Pinpoint the cell where the given text exists, returning its (X, Y) midpoint coordinate. 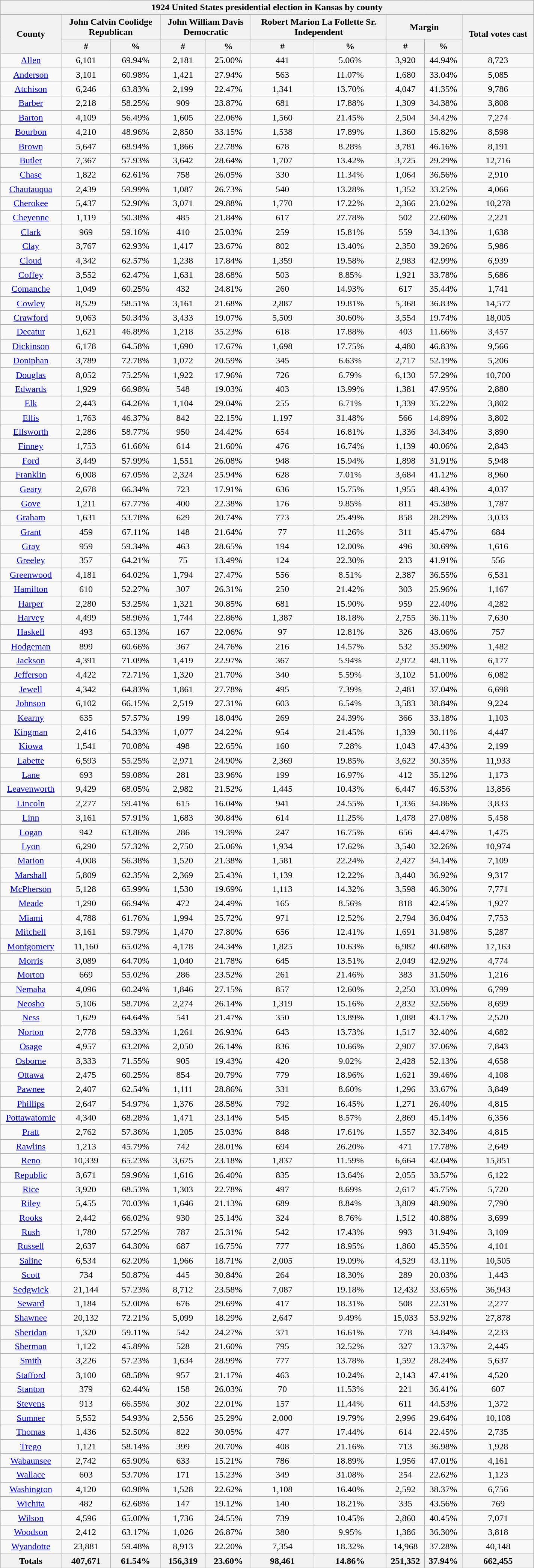
459 (86, 532)
260 (282, 289)
35.90% (443, 646)
4,391 (86, 661)
176 (282, 503)
65.00% (136, 1518)
628 (282, 475)
5,085 (498, 75)
42.99% (443, 261)
53.25% (136, 603)
2,971 (183, 761)
67.11% (136, 532)
1,929 (86, 389)
Sumner (31, 1418)
8.60% (350, 1089)
1,581 (282, 860)
14.89% (443, 418)
11.26% (350, 532)
72.78% (136, 360)
3,033 (498, 518)
1,921 (406, 275)
Lyon (31, 846)
36.11% (443, 618)
21.84% (228, 218)
5.06% (350, 60)
Cowley (31, 303)
417 (282, 1303)
Nemaha (31, 989)
1,218 (183, 332)
44.47% (443, 832)
4,422 (86, 675)
31.48% (350, 418)
17.84% (228, 261)
58.25% (136, 103)
22.01% (228, 1404)
2,366 (406, 203)
563 (282, 75)
31.91% (443, 461)
Jefferson (31, 675)
52.90% (136, 203)
57.91% (136, 818)
5,637 (498, 1361)
787 (183, 1232)
1,111 (183, 1089)
8,712 (183, 1289)
477 (282, 1432)
9.95% (350, 1532)
1,922 (183, 375)
4,658 (498, 1060)
9,317 (498, 875)
Ellis (31, 418)
28.64% (228, 160)
32.56% (443, 1003)
6,130 (406, 375)
6,101 (86, 60)
1,309 (406, 103)
Riley (31, 1203)
6,177 (498, 661)
66.15% (136, 703)
24.90% (228, 761)
34.13% (443, 232)
1,683 (183, 818)
34.14% (443, 860)
77 (282, 532)
98,461 (282, 1560)
Lane (31, 775)
4,181 (86, 575)
3,622 (406, 761)
Stevens (31, 1404)
70.08% (136, 746)
15,033 (406, 1318)
Meade (31, 904)
8,598 (498, 132)
Phillips (31, 1103)
43.06% (443, 632)
5,458 (498, 818)
County (31, 34)
8.51% (350, 575)
2,049 (406, 961)
70 (282, 1389)
410 (183, 232)
167 (183, 632)
792 (282, 1103)
66.94% (136, 904)
1,753 (86, 446)
216 (282, 646)
31.50% (443, 975)
3,071 (183, 203)
3,809 (406, 1203)
779 (282, 1075)
7,087 (282, 1289)
3,833 (498, 803)
4,037 (498, 489)
269 (282, 718)
1,634 (183, 1361)
250 (282, 589)
46.30% (443, 889)
45.47% (443, 532)
Kearny (31, 718)
3,808 (498, 103)
22.38% (228, 503)
62.44% (136, 1389)
4,282 (498, 603)
12.60% (350, 989)
41.35% (443, 89)
1,471 (183, 1118)
Ford (31, 461)
5,437 (86, 203)
3,552 (86, 275)
68.05% (136, 789)
165 (282, 904)
Jackson (31, 661)
17,163 (498, 946)
7,630 (498, 618)
31.94% (443, 1232)
Clark (31, 232)
948 (282, 461)
Reno (31, 1161)
Allen (31, 60)
61.76% (136, 918)
17.22% (350, 203)
Wallace (31, 1475)
Harper (31, 603)
59.11% (136, 1332)
2,428 (406, 1060)
9.85% (350, 503)
1,520 (183, 860)
Hamilton (31, 589)
2,416 (86, 732)
22.60% (443, 218)
221 (406, 1389)
11.53% (350, 1389)
Barber (31, 103)
36.30% (443, 1532)
22.20% (228, 1546)
3,102 (406, 675)
27.08% (443, 818)
769 (498, 1503)
4,108 (498, 1075)
Hodgeman (31, 646)
739 (282, 1518)
1,482 (498, 646)
39.26% (443, 246)
40,148 (498, 1546)
59.33% (136, 1032)
13.40% (350, 246)
4,480 (406, 346)
1,387 (282, 618)
1,216 (498, 975)
32.40% (443, 1032)
62.93% (136, 246)
16.40% (350, 1489)
19.74% (443, 318)
3,226 (86, 1361)
38.84% (443, 703)
148 (183, 532)
27.31% (228, 703)
848 (282, 1132)
22.45% (443, 1432)
2,324 (183, 475)
59.16% (136, 232)
18.30% (350, 1275)
10.43% (350, 789)
247 (282, 832)
2,519 (183, 703)
1,691 (406, 932)
23.18% (228, 1161)
58.70% (136, 1003)
15.16% (350, 1003)
1,376 (183, 1103)
1,167 (498, 589)
25.43% (228, 875)
57.25% (136, 1232)
20.70% (228, 1446)
7.01% (350, 475)
36.56% (443, 175)
3,449 (86, 461)
28.29% (443, 518)
19.69% (228, 889)
289 (406, 1275)
713 (406, 1446)
12.00% (350, 546)
2,910 (498, 175)
818 (406, 904)
58.77% (136, 432)
14,577 (498, 303)
36.92% (443, 875)
40.88% (443, 1218)
Kingman (31, 732)
340 (282, 675)
1,822 (86, 175)
1,103 (498, 718)
687 (183, 1246)
8,723 (498, 60)
20.79% (228, 1075)
13.70% (350, 89)
15.21% (228, 1461)
19.81% (350, 303)
259 (282, 232)
1,512 (406, 1218)
Ness (31, 1018)
548 (183, 389)
3,457 (498, 332)
1,121 (86, 1446)
1,560 (282, 117)
19.03% (228, 389)
24.27% (228, 1332)
3,440 (406, 875)
4,774 (498, 961)
43.56% (443, 1503)
8.76% (350, 1218)
25.72% (228, 918)
432 (183, 289)
2,412 (86, 1532)
8,052 (86, 375)
31.98% (443, 932)
26.08% (228, 461)
941 (282, 803)
4,109 (86, 117)
633 (183, 1461)
48.96% (136, 132)
29.29% (443, 160)
2,520 (498, 1018)
6,756 (498, 1489)
50.87% (136, 1275)
2,982 (183, 789)
5.59% (350, 675)
643 (282, 1032)
59.41% (136, 803)
1,557 (406, 1132)
26.73% (228, 189)
36.55% (443, 575)
Decatur (31, 332)
37.06% (443, 1046)
1,794 (183, 575)
Graham (31, 518)
42.92% (443, 961)
35.12% (443, 775)
25.94% (228, 475)
1,956 (406, 1461)
13.37% (443, 1347)
3,684 (406, 475)
39.46% (443, 1075)
24.76% (228, 646)
60.66% (136, 646)
2,762 (86, 1132)
10,339 (86, 1161)
26.20% (350, 1146)
482 (86, 1503)
23.02% (443, 203)
5,287 (498, 932)
57.57% (136, 718)
2,427 (406, 860)
Marion (31, 860)
62.68% (136, 1503)
Rice (31, 1189)
66.98% (136, 389)
Atchison (31, 89)
58.51% (136, 303)
2,443 (86, 403)
65.13% (136, 632)
32.26% (443, 846)
28.65% (228, 546)
Greeley (31, 560)
Ottawa (31, 1075)
Pottawatomie (31, 1118)
6,531 (498, 575)
23,881 (86, 1546)
5,509 (282, 318)
909 (183, 103)
Stafford (31, 1375)
5,720 (498, 1189)
758 (183, 175)
2,233 (498, 1332)
14.93% (350, 289)
Doniphan (31, 360)
Smith (31, 1361)
59.08% (136, 775)
17.91% (228, 489)
357 (86, 560)
1,551 (183, 461)
254 (406, 1475)
65.02% (136, 946)
407,671 (86, 1560)
326 (406, 632)
4,788 (86, 918)
14.32% (350, 889)
34.34% (443, 432)
21.38% (228, 860)
57.99% (136, 461)
10,108 (498, 1418)
30.05% (228, 1432)
1,934 (282, 846)
1,517 (406, 1032)
3,725 (406, 160)
58.96% (136, 618)
1,860 (406, 1246)
Chase (31, 175)
59.96% (136, 1175)
2,735 (498, 1432)
22.30% (350, 560)
17.75% (350, 346)
59.99% (136, 189)
Butler (31, 160)
6,799 (498, 989)
25.49% (350, 518)
2,843 (498, 446)
6.54% (350, 703)
18.95% (350, 1246)
Harvey (31, 618)
Crawford (31, 318)
16.61% (350, 1332)
19.12% (228, 1503)
412 (406, 775)
Barton (31, 117)
18.21% (350, 1503)
1,043 (406, 746)
6,982 (406, 946)
13.73% (350, 1032)
2,181 (183, 60)
18.32% (350, 1546)
44.94% (443, 60)
1,321 (183, 603)
Thomas (31, 1432)
21.42% (350, 589)
66.02% (136, 1218)
3,818 (498, 1532)
21.17% (228, 1375)
Rush (31, 1232)
2,286 (86, 432)
11.34% (350, 175)
22.31% (443, 1303)
6.79% (350, 375)
3,849 (498, 1089)
1,825 (282, 946)
55.02% (136, 975)
1,530 (183, 889)
2,869 (406, 1118)
30.35% (443, 761)
3,433 (183, 318)
26.87% (228, 1532)
629 (183, 518)
854 (183, 1075)
36.04% (443, 918)
50.38% (136, 218)
19.18% (350, 1289)
30.69% (443, 546)
32.34% (443, 1132)
27,878 (498, 1318)
905 (183, 1060)
10.45% (350, 1518)
47.95% (443, 389)
380 (282, 1532)
10.63% (350, 946)
52.19% (443, 360)
2,055 (406, 1175)
8,913 (183, 1546)
16.04% (228, 803)
54.97% (136, 1103)
28.68% (228, 275)
6,102 (86, 703)
441 (282, 60)
3,540 (406, 846)
Pawnee (31, 1089)
17.43% (350, 1232)
6,939 (498, 261)
2,387 (406, 575)
330 (282, 175)
10,974 (498, 846)
693 (86, 775)
75.25% (136, 375)
17.67% (228, 346)
Dickinson (31, 346)
36.98% (443, 1446)
7,843 (498, 1046)
41.12% (443, 475)
1,966 (183, 1261)
Russell (31, 1246)
1,470 (183, 932)
65.99% (136, 889)
33.09% (443, 989)
46.37% (136, 418)
24.81% (228, 289)
14.86% (350, 1560)
Montgomery (31, 946)
19.39% (228, 832)
6,290 (86, 846)
7.28% (350, 746)
1,205 (183, 1132)
811 (406, 503)
1,475 (498, 832)
71.09% (136, 661)
Gove (31, 503)
30.11% (443, 732)
156,319 (183, 1560)
45.35% (443, 1246)
2,005 (282, 1261)
27.94% (228, 75)
40.06% (443, 446)
22.24% (350, 860)
58.14% (136, 1446)
30.85% (228, 603)
726 (282, 375)
13.49% (228, 560)
12.41% (350, 932)
17.61% (350, 1132)
53.70% (136, 1475)
65.23% (136, 1161)
3,642 (183, 160)
25.14% (228, 1218)
Logan (31, 832)
Wabaunsee (31, 1461)
Total votes cast (498, 34)
335 (406, 1503)
2,750 (183, 846)
2,350 (406, 246)
5,128 (86, 889)
669 (86, 975)
1,436 (86, 1432)
71.55% (136, 1060)
13.64% (350, 1175)
366 (406, 718)
1,478 (406, 818)
5,552 (86, 1418)
Geary (31, 489)
5,099 (183, 1318)
1,108 (282, 1489)
30.60% (350, 318)
Clay (31, 246)
Robert Marion La Follette Sr.Independent (319, 27)
Cheyenne (31, 218)
Mitchell (31, 932)
1,780 (86, 1232)
9.02% (350, 1060)
18.96% (350, 1075)
27.47% (228, 575)
Bourbon (31, 132)
64.83% (136, 689)
54.33% (136, 732)
61.54% (136, 1560)
26.05% (228, 175)
13.51% (350, 961)
611 (406, 1404)
2,742 (86, 1461)
13.89% (350, 1018)
472 (183, 904)
62.47% (136, 275)
742 (183, 1146)
5,948 (498, 461)
251,352 (406, 1560)
2,678 (86, 489)
1,360 (406, 132)
1,122 (86, 1347)
7,367 (86, 160)
4,120 (86, 1489)
2,637 (86, 1246)
1,087 (183, 189)
6.71% (350, 403)
43.17% (443, 1018)
445 (183, 1275)
1,690 (183, 346)
302 (183, 1404)
19.09% (350, 1261)
4,101 (498, 1246)
778 (406, 1332)
610 (86, 589)
2,755 (406, 618)
485 (183, 218)
21,144 (86, 1289)
Miami (31, 918)
2,442 (86, 1218)
1,927 (498, 904)
36,943 (498, 1289)
2,880 (498, 389)
24.49% (228, 904)
6,122 (498, 1175)
1,736 (183, 1518)
1,238 (183, 261)
25.29% (228, 1418)
383 (406, 975)
64.64% (136, 1018)
3,675 (183, 1161)
2,218 (86, 103)
5,986 (498, 246)
59.79% (136, 932)
2,617 (406, 1189)
2,649 (498, 1146)
1,846 (183, 989)
7,274 (498, 117)
4,499 (86, 618)
2,221 (498, 218)
723 (183, 489)
842 (183, 418)
311 (406, 532)
32.52% (350, 1347)
8.85% (350, 275)
11.44% (350, 1404)
18.89% (350, 1461)
52.00% (136, 1303)
1,898 (406, 461)
545 (282, 1118)
Lincoln (31, 803)
930 (183, 1218)
3,101 (86, 75)
Grant (31, 532)
1,538 (282, 132)
2,592 (406, 1489)
37.28% (443, 1546)
3,109 (498, 1232)
1,443 (498, 1275)
158 (183, 1389)
Anderson (31, 75)
Sherman (31, 1347)
822 (183, 1432)
1,119 (86, 218)
2,907 (406, 1046)
Washington (31, 1489)
15.90% (350, 603)
1,770 (282, 203)
62.57% (136, 261)
29.88% (228, 203)
15.75% (350, 489)
10.66% (350, 1046)
15.82% (443, 132)
4,178 (183, 946)
8,699 (498, 1003)
379 (86, 1389)
5,206 (498, 360)
3,781 (406, 146)
20.03% (443, 1275)
44.53% (443, 1404)
676 (183, 1303)
Jewell (31, 689)
18.18% (350, 618)
22.97% (228, 661)
1,386 (406, 1532)
1,372 (498, 1404)
3,333 (86, 1060)
10,278 (498, 203)
13.78% (350, 1361)
38.37% (443, 1489)
19.79% (350, 1418)
11.59% (350, 1161)
1,352 (406, 189)
662,455 (498, 1560)
4,957 (86, 1046)
9,566 (498, 346)
61.66% (136, 446)
23.87% (228, 103)
17.44% (350, 1432)
67.77% (136, 503)
757 (498, 632)
5.94% (350, 661)
Seward (31, 1303)
618 (282, 332)
160 (282, 746)
33.57% (443, 1175)
1,744 (183, 618)
2,556 (183, 1418)
345 (282, 360)
25.00% (228, 60)
3,554 (406, 318)
1,077 (183, 732)
62.54% (136, 1089)
7,354 (282, 1546)
1,104 (183, 403)
29.04% (228, 403)
420 (282, 1060)
349 (282, 1475)
22.40% (443, 603)
4,447 (498, 732)
2,860 (406, 1518)
7,753 (498, 918)
255 (282, 403)
46.83% (443, 346)
566 (406, 418)
502 (406, 218)
Scott (31, 1275)
1,994 (183, 918)
46.53% (443, 789)
21.47% (228, 1018)
Cloud (31, 261)
678 (282, 146)
37.04% (443, 689)
171 (183, 1475)
6,698 (498, 689)
47.41% (443, 1375)
Sheridan (31, 1332)
6,593 (86, 761)
7,771 (498, 889)
8,529 (86, 303)
29.69% (228, 1303)
6,082 (498, 675)
22.65% (228, 746)
689 (282, 1203)
508 (406, 1303)
1,419 (183, 661)
3,583 (406, 703)
331 (282, 1089)
Labette (31, 761)
33.25% (443, 189)
1,680 (406, 75)
48.43% (443, 489)
35.44% (443, 289)
21.68% (228, 303)
10,700 (498, 375)
Neosho (31, 1003)
324 (282, 1218)
59.48% (136, 1546)
124 (282, 560)
Cherokee (31, 203)
8.57% (350, 1118)
1,763 (86, 418)
636 (282, 489)
4,520 (498, 1375)
75 (183, 560)
18.29% (228, 1318)
3,671 (86, 1175)
654 (282, 432)
8.84% (350, 1203)
97 (282, 632)
8.69% (350, 1189)
7.39% (350, 689)
21.13% (228, 1203)
23.58% (228, 1289)
1,592 (406, 1361)
34.38% (443, 103)
57.29% (443, 375)
53.78% (136, 518)
Leavenworth (31, 789)
795 (282, 1347)
7,071 (498, 1518)
2,280 (86, 603)
11,160 (86, 946)
46.16% (443, 146)
33.65% (443, 1289)
Franklin (31, 475)
33.18% (443, 718)
6,178 (86, 346)
55.25% (136, 761)
64.02% (136, 575)
34.42% (443, 117)
1,197 (282, 418)
3,699 (498, 1218)
52.50% (136, 1432)
25.96% (443, 589)
62.35% (136, 875)
3,089 (86, 961)
408 (282, 1446)
1,646 (183, 1203)
64.30% (136, 1246)
Morris (31, 961)
Finney (31, 446)
Pratt (31, 1132)
3,789 (86, 360)
2,274 (183, 1003)
1,319 (282, 1003)
528 (183, 1347)
18.31% (350, 1303)
50.34% (136, 318)
Sedgwick (31, 1289)
950 (183, 432)
Stanton (31, 1389)
21.52% (228, 789)
28.86% (228, 1089)
67.05% (136, 475)
1,955 (406, 489)
541 (183, 1018)
2,717 (406, 360)
1,213 (86, 1146)
1,271 (406, 1103)
4,066 (498, 189)
371 (282, 1332)
899 (86, 646)
9,224 (498, 703)
2,778 (86, 1032)
10,505 (498, 1261)
3,598 (406, 889)
399 (183, 1446)
5,647 (86, 146)
16.45% (350, 1103)
400 (183, 503)
65.90% (136, 1461)
786 (282, 1461)
48.90% (443, 1203)
495 (282, 689)
4,529 (406, 1261)
5,106 (86, 1003)
14,968 (406, 1546)
2,887 (282, 303)
7,109 (498, 860)
12.52% (350, 918)
Shawnee (31, 1318)
Edwards (31, 389)
28.99% (228, 1361)
66.34% (136, 489)
12.22% (350, 875)
15.81% (350, 232)
17.96% (228, 375)
63.20% (136, 1046)
56.49% (136, 117)
63.17% (136, 1532)
18,005 (498, 318)
8,960 (498, 475)
645 (282, 961)
Gray (31, 546)
497 (282, 1189)
45.75% (443, 1189)
2,050 (183, 1046)
1,741 (498, 289)
62.20% (136, 1261)
471 (406, 1146)
Brown (31, 146)
496 (406, 546)
2,983 (406, 261)
26.03% (228, 1389)
1,184 (86, 1303)
4,340 (86, 1118)
47.43% (443, 746)
60.24% (136, 989)
26.93% (228, 1032)
23.14% (228, 1118)
47.01% (443, 1461)
1,787 (498, 503)
25.31% (228, 1232)
Margin (424, 27)
3,890 (498, 432)
John William DavisDemocratic (206, 27)
Osborne (31, 1060)
4,161 (498, 1461)
66.55% (136, 1404)
John Calvin CoolidgeRepublican (111, 27)
350 (282, 1018)
Trego (31, 1446)
971 (282, 918)
Norton (31, 1032)
Wilson (31, 1518)
1,072 (183, 360)
46.89% (136, 332)
2,832 (406, 1003)
40.45% (443, 1518)
13.28% (350, 189)
6,246 (86, 89)
42.45% (443, 904)
45.38% (443, 503)
261 (282, 975)
63.83% (136, 89)
858 (406, 518)
51.00% (443, 675)
194 (282, 546)
23.67% (228, 246)
35.22% (443, 403)
1,211 (86, 503)
33.67% (443, 1089)
1,261 (183, 1032)
18.04% (228, 718)
68.94% (136, 146)
1,837 (282, 1161)
13,856 (498, 789)
13.42% (350, 160)
17.78% (443, 1146)
28.24% (443, 1361)
52.13% (443, 1060)
9,063 (86, 318)
27.15% (228, 989)
4,596 (86, 1518)
Ellsworth (31, 432)
11.66% (443, 332)
17.62% (350, 846)
24.42% (228, 432)
969 (86, 232)
1,541 (86, 746)
8,191 (498, 146)
43.11% (443, 1261)
2,850 (183, 132)
64.70% (136, 961)
27.80% (228, 932)
6,008 (86, 475)
5,368 (406, 303)
24.34% (228, 946)
2,000 (282, 1418)
57.32% (136, 846)
69.94% (136, 60)
68.53% (136, 1189)
1,638 (498, 232)
Linn (31, 818)
Chautauqua (31, 189)
Wichita (31, 1503)
635 (86, 718)
11,933 (498, 761)
607 (498, 1389)
64.21% (136, 560)
1,861 (183, 689)
684 (498, 532)
Johnson (31, 703)
1,290 (86, 904)
233 (406, 560)
11.25% (350, 818)
9,429 (86, 789)
10.24% (350, 1375)
857 (282, 989)
35.23% (228, 332)
1,026 (183, 1532)
5,686 (498, 275)
45.89% (136, 1347)
5,809 (86, 875)
42.04% (443, 1161)
8.28% (350, 146)
Saline (31, 1261)
22.86% (228, 618)
4,008 (86, 860)
1,866 (183, 146)
18.71% (228, 1261)
57.36% (136, 1132)
68.28% (136, 1118)
19.58% (350, 261)
5,455 (86, 1203)
773 (282, 518)
3,767 (86, 246)
17.89% (350, 132)
1,928 (498, 1446)
836 (282, 1046)
40.68% (443, 946)
1,417 (183, 246)
70.03% (136, 1203)
1,341 (282, 89)
307 (183, 589)
26.31% (228, 589)
11.07% (350, 75)
493 (86, 632)
64.26% (136, 403)
913 (86, 1404)
21.46% (350, 975)
45.14% (443, 1118)
4,682 (498, 1032)
Elk (31, 403)
303 (406, 589)
2,972 (406, 661)
57.93% (136, 160)
476 (282, 446)
2,504 (406, 117)
9.49% (350, 1318)
25.06% (228, 846)
22.15% (228, 418)
Kiowa (31, 746)
56.38% (136, 860)
2,996 (406, 1418)
1,629 (86, 1018)
147 (183, 1503)
8.56% (350, 904)
734 (86, 1275)
1,445 (282, 789)
63.86% (136, 832)
1,528 (183, 1489)
157 (282, 1404)
1,064 (406, 175)
19.85% (350, 761)
1924 United States presidential election in Kansas by county (267, 8)
Totals (31, 1560)
41.91% (443, 560)
21.70% (228, 675)
15,851 (498, 1161)
28.01% (228, 1146)
6.63% (350, 360)
993 (406, 1232)
23.52% (228, 975)
140 (282, 1503)
503 (282, 275)
22.47% (228, 89)
1,605 (183, 117)
Osage (31, 1046)
6,664 (406, 1161)
Republic (31, 1175)
21.78% (228, 961)
954 (282, 732)
13.99% (350, 389)
2,143 (406, 1375)
2,439 (86, 189)
1,088 (406, 1018)
1,123 (498, 1475)
Wyandotte (31, 1546)
52.27% (136, 589)
68.58% (136, 1375)
9,786 (498, 89)
2,481 (406, 689)
Haskell (31, 632)
33.78% (443, 275)
1,303 (183, 1189)
1,381 (406, 389)
62.61% (136, 175)
1,698 (282, 346)
615 (183, 803)
16.74% (350, 446)
1,049 (86, 289)
Morton (31, 975)
16.81% (350, 432)
McPherson (31, 889)
1,173 (498, 775)
Woodson (31, 1532)
7,790 (498, 1203)
540 (282, 189)
2,794 (406, 918)
24.22% (228, 732)
20,132 (86, 1318)
15.23% (228, 1475)
34.84% (443, 1332)
33.15% (228, 132)
20.59% (228, 360)
281 (183, 775)
6,534 (86, 1261)
54.93% (136, 1418)
802 (282, 246)
12,716 (498, 160)
559 (406, 232)
59.34% (136, 546)
16.97% (350, 775)
Rooks (31, 1218)
942 (86, 832)
1,707 (282, 160)
264 (282, 1275)
6,447 (406, 789)
Marshall (31, 875)
4,096 (86, 989)
24.39% (350, 718)
14.57% (350, 646)
1,421 (183, 75)
21.64% (228, 532)
64.58% (136, 346)
2,407 (86, 1089)
498 (183, 746)
Douglas (31, 375)
Rawlins (31, 1146)
1,296 (406, 1089)
36.41% (443, 1389)
327 (406, 1347)
53.92% (443, 1318)
Comanche (31, 289)
3,100 (86, 1375)
36.83% (443, 303)
72.21% (136, 1318)
31.08% (350, 1475)
72.71% (136, 675)
532 (406, 646)
34.86% (443, 803)
Greenwood (31, 575)
29.64% (443, 1418)
694 (282, 1146)
21.16% (350, 1446)
23.96% (228, 775)
28.58% (228, 1103)
2,250 (406, 989)
37.94% (443, 1560)
23.60% (228, 1560)
15.94% (350, 461)
12,432 (406, 1289)
1,040 (183, 961)
12.81% (350, 632)
957 (183, 1375)
48.11% (443, 661)
45.79% (136, 1146)
1,113 (282, 889)
4,047 (406, 89)
835 (282, 1175)
4,210 (86, 132)
Coffey (31, 275)
20.74% (228, 518)
2,445 (498, 1347)
2,475 (86, 1075)
19.07% (228, 318)
19.43% (228, 1060)
6,356 (498, 1118)
1,359 (282, 261)
33.04% (443, 75)
